Provide the [x, y] coordinate of the cell's center where the given text is located.  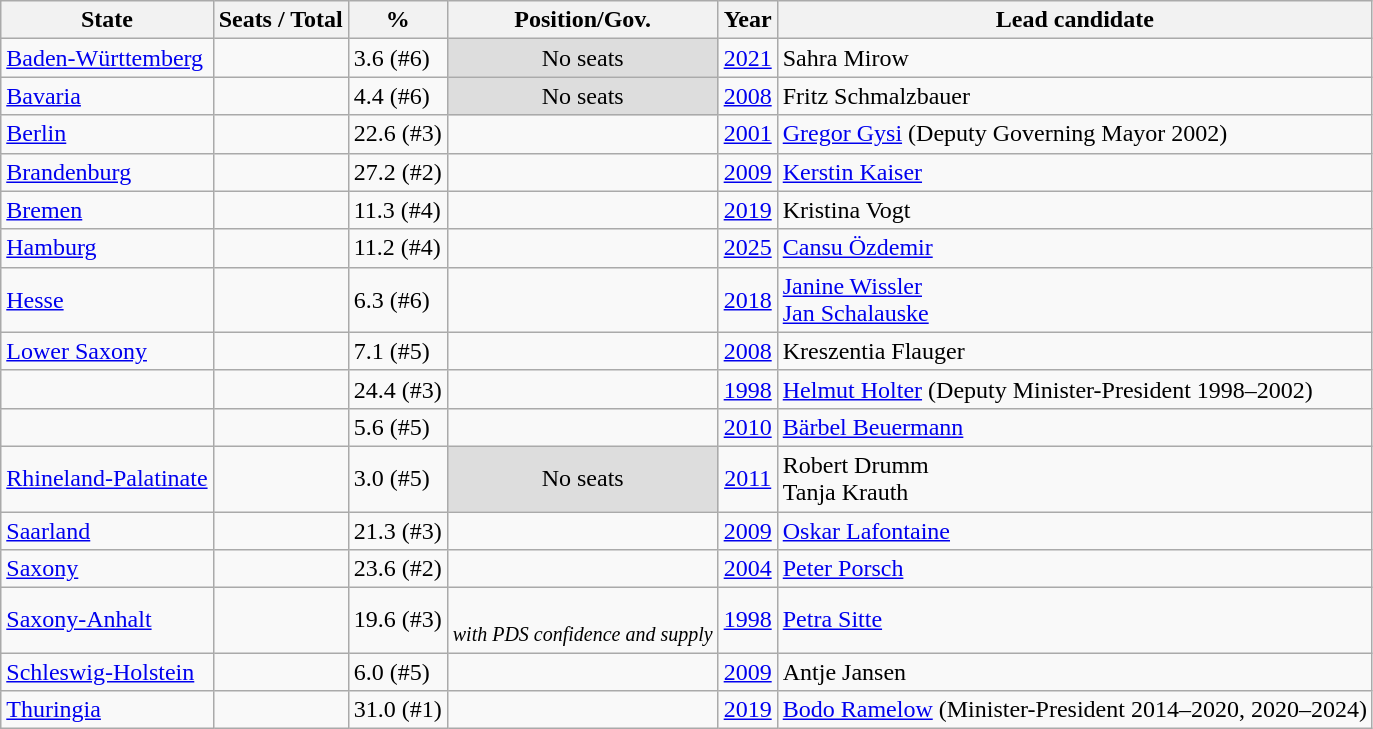
22.6 (#3) [398, 134]
Peter Porsch [1074, 569]
Saarland [107, 531]
Antje Jansen [1074, 672]
Kristina Vogt [1074, 210]
Helmut Holter (Deputy Minister-President 1998–2002) [1074, 389]
21.3 (#3) [398, 531]
2025 [748, 248]
2021 [748, 58]
Rhineland-Palatinate [107, 478]
19.6 (#3) [398, 620]
Position/Gov. [582, 20]
Robert DrummTanja Krauth [1074, 478]
2011 [748, 478]
Bärbel Beuermann [1074, 427]
Cansu Özdemir [1074, 248]
Baden-Württemberg [107, 58]
6.0 (#5) [398, 672]
Schleswig-Holstein [107, 672]
State [107, 20]
24.4 (#3) [398, 389]
6.3 (#6) [398, 300]
Saxony [107, 569]
Seats / Total [280, 20]
Berlin [107, 134]
2004 [748, 569]
3.0 (#5) [398, 478]
23.6 (#2) [398, 569]
Bremen [107, 210]
2001 [748, 134]
Bavaria [107, 96]
2018 [748, 300]
Lower Saxony [107, 351]
Bodo Ramelow (Minister-President 2014–2020, 2020–2024) [1074, 710]
Kreszentia Flauger [1074, 351]
with PDS confidence and supply [582, 620]
3.6 (#6) [398, 58]
Lead candidate [1074, 20]
27.2 (#2) [398, 172]
Fritz Schmalzbauer [1074, 96]
4.4 (#6) [398, 96]
% [398, 20]
Sahra Mirow [1074, 58]
Hesse [107, 300]
Kerstin Kaiser [1074, 172]
2010 [748, 427]
31.0 (#1) [398, 710]
Brandenburg [107, 172]
Thuringia [107, 710]
Janine WisslerJan Schalauske [1074, 300]
11.2 (#4) [398, 248]
11.3 (#4) [398, 210]
5.6 (#5) [398, 427]
Hamburg [107, 248]
Saxony-Anhalt [107, 620]
Year [748, 20]
Gregor Gysi (Deputy Governing Mayor 2002) [1074, 134]
Petra Sitte [1074, 620]
Oskar Lafontaine [1074, 531]
7.1 (#5) [398, 351]
